Output the [x, y] coordinate of the center of the cell containing the given text.  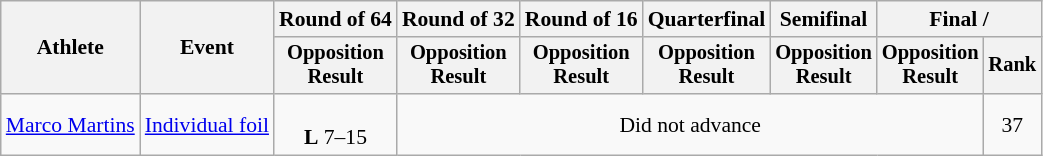
Round of 32 [458, 19]
L 7–15 [336, 124]
Round of 64 [336, 19]
Event [207, 48]
Semifinal [824, 19]
Individual foil [207, 124]
Final / [959, 19]
Rank [1012, 66]
Quarterfinal [707, 19]
37 [1012, 124]
Athlete [70, 48]
Round of 16 [582, 19]
Did not advance [690, 124]
Marco Martins [70, 124]
